Search for the cell housing the specified text and yield its (x, y) center coordinate. 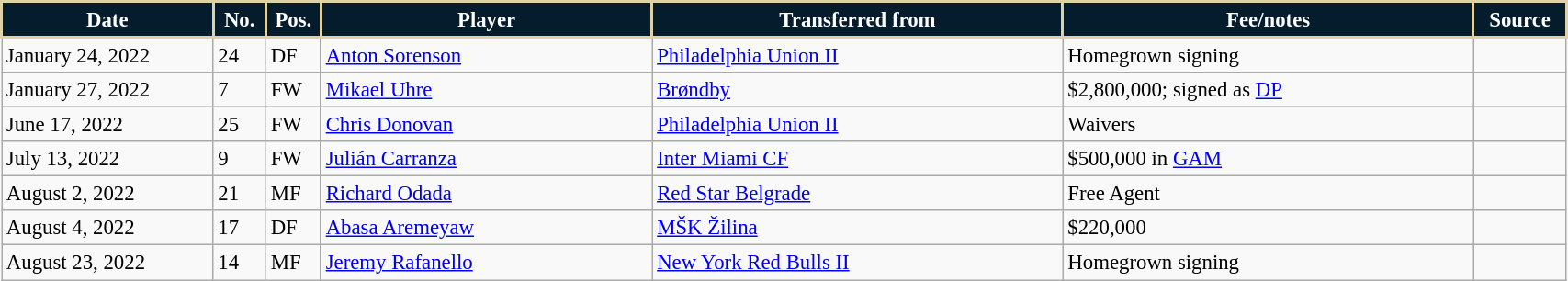
Free Agent (1268, 194)
August 23, 2022 (108, 263)
Red Star Belgrade (858, 194)
21 (239, 194)
25 (239, 125)
Waivers (1268, 125)
No. (239, 20)
Jeremy Rafanello (487, 263)
17 (239, 229)
June 17, 2022 (108, 125)
August 2, 2022 (108, 194)
Anton Sorenson (487, 55)
MŠK Žilina (858, 229)
Inter Miami CF (858, 159)
24 (239, 55)
$220,000 (1268, 229)
$500,000 in GAM (1268, 159)
Transferred from (858, 20)
July 13, 2022 (108, 159)
January 24, 2022 (108, 55)
7 (239, 90)
January 27, 2022 (108, 90)
Fee/notes (1268, 20)
$2,800,000; signed as DP (1268, 90)
Richard Odada (487, 194)
Source (1519, 20)
Pos. (293, 20)
New York Red Bulls II (858, 263)
Julián Carranza (487, 159)
Date (108, 20)
Player (487, 20)
August 4, 2022 (108, 229)
Mikael Uhre (487, 90)
9 (239, 159)
Abasa Aremeyaw (487, 229)
14 (239, 263)
Brøndby (858, 90)
Chris Donovan (487, 125)
